Extract the [x, y] coordinate from the center of the cell holding the provided text.  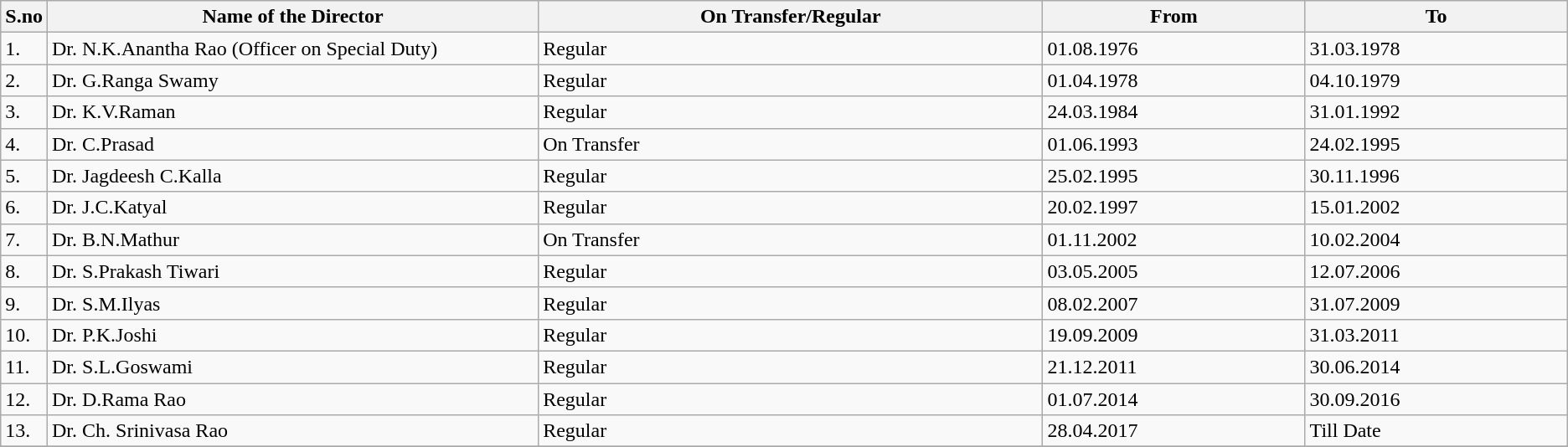
Dr. B.N.Mathur [293, 239]
Name of the Director [293, 17]
2. [24, 80]
01.08.1976 [1174, 49]
1. [24, 49]
01.11.2002 [1174, 239]
15.01.2002 [1436, 208]
30.09.2016 [1436, 399]
6. [24, 208]
01.06.1993 [1174, 144]
4. [24, 144]
13. [24, 431]
20.02.1997 [1174, 208]
From [1174, 17]
Dr. D.Rama Rao [293, 399]
11. [24, 367]
5. [24, 176]
Dr. S.M.Ilyas [293, 303]
9. [24, 303]
19.09.2009 [1174, 335]
31.03.2011 [1436, 335]
Dr. J.C.Katyal [293, 208]
To [1436, 17]
Dr. C.Prasad [293, 144]
7. [24, 239]
30.06.2014 [1436, 367]
01.04.1978 [1174, 80]
31.03.1978 [1436, 49]
Dr. K.V.Raman [293, 112]
08.02.2007 [1174, 303]
28.04.2017 [1174, 431]
24.02.1995 [1436, 144]
Dr. P.K.Joshi [293, 335]
03.05.2005 [1174, 271]
01.07.2014 [1174, 399]
31.07.2009 [1436, 303]
31.01.1992 [1436, 112]
Dr. S.L.Goswami [293, 367]
S.no [24, 17]
12.07.2006 [1436, 271]
On Transfer/Regular [791, 17]
3. [24, 112]
10. [24, 335]
30.11.1996 [1436, 176]
25.02.1995 [1174, 176]
04.10.1979 [1436, 80]
Dr. N.K.Anantha Rao (Officer on Special Duty) [293, 49]
8. [24, 271]
Dr. Ch. Srinivasa Rao [293, 431]
Dr. S.Prakash Tiwari [293, 271]
Dr. Jagdeesh C.Kalla [293, 176]
24.03.1984 [1174, 112]
Till Date [1436, 431]
12. [24, 399]
10.02.2004 [1436, 239]
Dr. G.Ranga Swamy [293, 80]
21.12.2011 [1174, 367]
